Find where the given text appears and provide that cell's center as [x, y] coordinate. 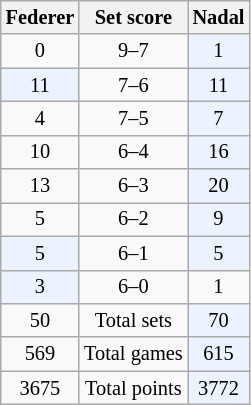
13 [40, 186]
6–3 [133, 186]
6–4 [133, 152]
Total points [133, 388]
Total sets [133, 320]
10 [40, 152]
6–2 [133, 219]
0 [40, 51]
Nadal [219, 17]
7 [219, 118]
Set score [133, 17]
569 [40, 354]
3772 [219, 388]
Federer [40, 17]
6–1 [133, 253]
6–0 [133, 287]
615 [219, 354]
7–6 [133, 85]
9–7 [133, 51]
7–5 [133, 118]
16 [219, 152]
Total games [133, 354]
70 [219, 320]
4 [40, 118]
20 [219, 186]
50 [40, 320]
3675 [40, 388]
3 [40, 287]
9 [219, 219]
